For the text-containing cell, return its midpoint in (X, Y) coordinate format. 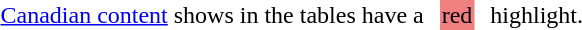
red (457, 15)
